For the text-containing cell, return its midpoint in (X, Y) coordinate format. 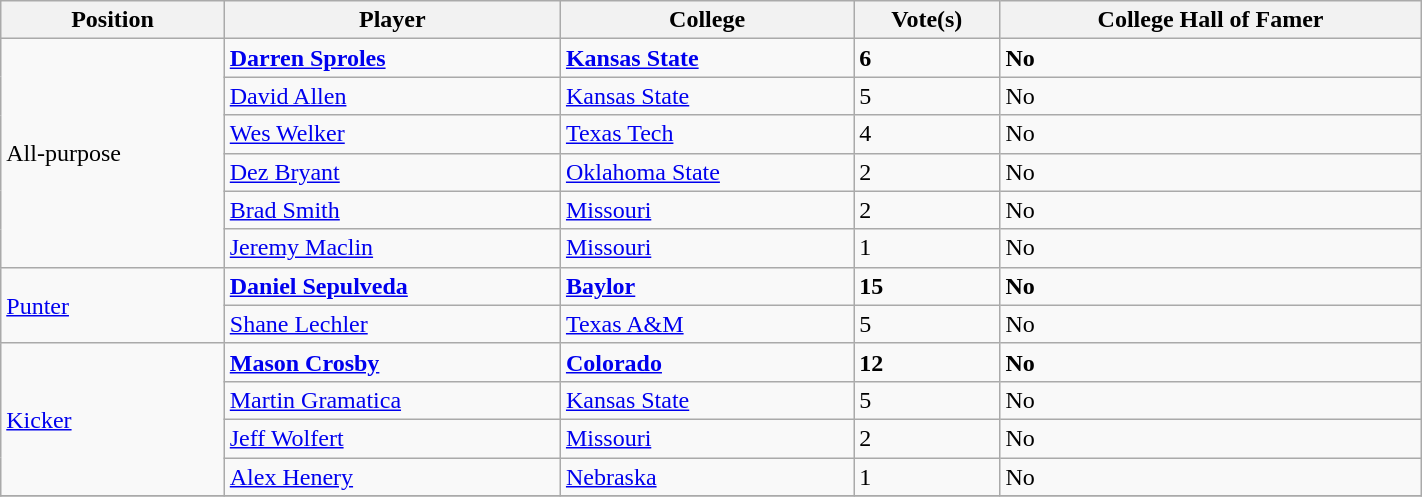
Player (392, 20)
David Allen (392, 96)
Punter (113, 305)
Dez Bryant (392, 172)
6 (927, 58)
Daniel Sepulveda (392, 286)
Position (113, 20)
15 (927, 286)
All-purpose (113, 153)
Darren Sproles (392, 58)
Baylor (706, 286)
Colorado (706, 362)
Brad Smith (392, 210)
Martin Gramatica (392, 400)
College (706, 20)
Mason Crosby (392, 362)
Kicker (113, 419)
Shane Lechler (392, 324)
Nebraska (706, 477)
12 (927, 362)
Jeff Wolfert (392, 438)
Oklahoma State (706, 172)
Jeremy Maclin (392, 248)
Texas A&M (706, 324)
Wes Welker (392, 134)
Alex Henery (392, 477)
Vote(s) (927, 20)
College Hall of Famer (1210, 20)
4 (927, 134)
Texas Tech (706, 134)
